Return (X, Y) of the center of cell containing provided text 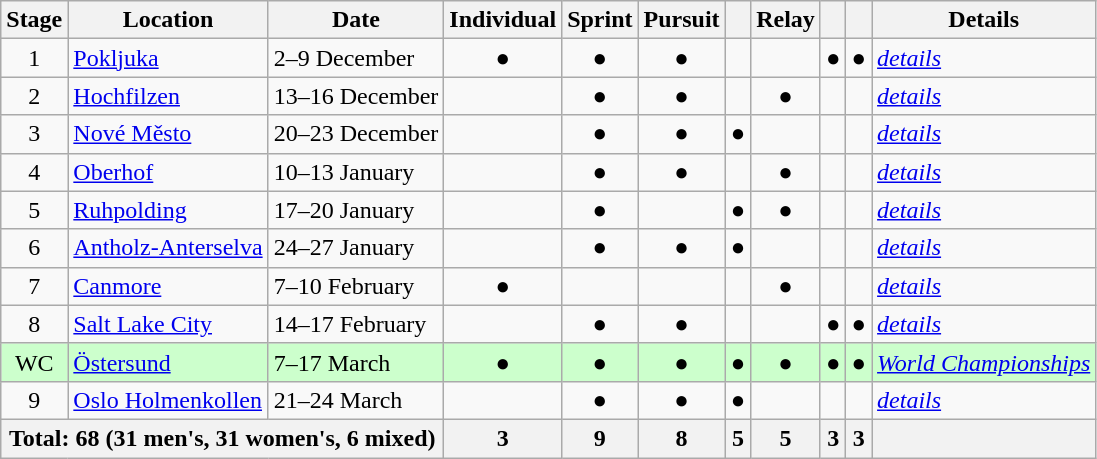
Total: 68 (31 men's, 31 women's, 6 mixed) (222, 438)
2 (34, 96)
Oberhof (168, 172)
World Championships (984, 362)
7–10 February (356, 286)
Nové Město (168, 134)
1 (34, 58)
21–24 March (356, 400)
Ruhpolding (168, 210)
6 (34, 248)
Relay (786, 20)
Date (356, 20)
WC (34, 362)
2–9 December (356, 58)
20–23 December (356, 134)
Sprint (600, 20)
Stage (34, 20)
4 (34, 172)
Details (984, 20)
24–27 January (356, 248)
17–20 January (356, 210)
Antholz-Anterselva (168, 248)
Location (168, 20)
7–17 March (356, 362)
14–17 February (356, 324)
10–13 January (356, 172)
Canmore (168, 286)
13–16 December (356, 96)
Hochfilzen (168, 96)
Individual (503, 20)
Oslo Holmenkollen (168, 400)
Pokljuka (168, 58)
7 (34, 286)
Salt Lake City (168, 324)
Östersund (168, 362)
Pursuit (682, 20)
